Detect which cell encompasses the target text, then output its (X, Y) center coordinate. 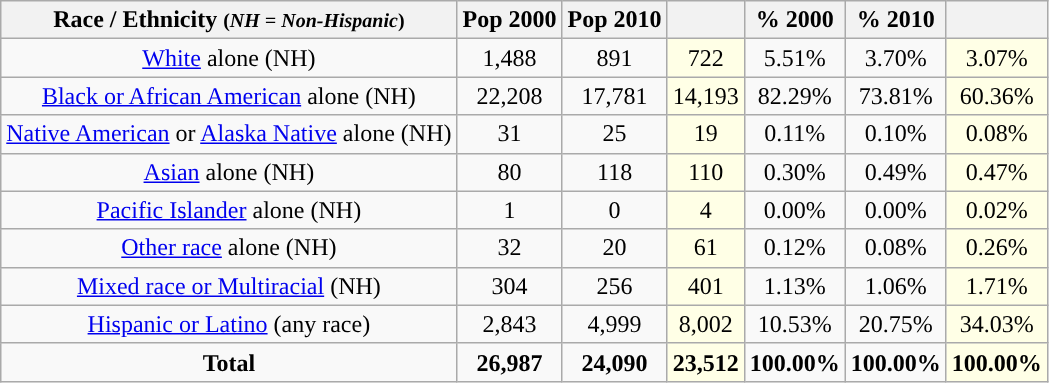
4 (706, 210)
Asian alone (NH) (229, 172)
80 (510, 172)
0.11% (794, 134)
Native American or Alaska Native alone (NH) (229, 134)
0.10% (896, 134)
0.30% (794, 172)
1,488 (510, 58)
110 (706, 172)
1.71% (996, 286)
1 (510, 210)
25 (614, 134)
22,208 (510, 96)
24,090 (614, 362)
20 (614, 248)
Race / Ethnicity (NH = Non-Hispanic) (229, 20)
0.02% (996, 210)
0.12% (794, 248)
23,512 (706, 362)
14,193 (706, 96)
1.06% (896, 286)
82.29% (794, 96)
White alone (NH) (229, 58)
Other race alone (NH) (229, 248)
256 (614, 286)
Hispanic or Latino (any race) (229, 324)
32 (510, 248)
0 (614, 210)
% 2010 (896, 20)
0.26% (996, 248)
10.53% (794, 324)
Pop 2000 (510, 20)
Pacific Islander alone (NH) (229, 210)
34.03% (996, 324)
118 (614, 172)
Total (229, 362)
Black or African American alone (NH) (229, 96)
4,999 (614, 324)
61 (706, 248)
0.47% (996, 172)
3.70% (896, 58)
Pop 2010 (614, 20)
60.36% (996, 96)
17,781 (614, 96)
% 2000 (794, 20)
304 (510, 286)
1.13% (794, 286)
19 (706, 134)
891 (614, 58)
401 (706, 286)
73.81% (896, 96)
31 (510, 134)
20.75% (896, 324)
Mixed race or Multiracial (NH) (229, 286)
2,843 (510, 324)
3.07% (996, 58)
0.49% (896, 172)
26,987 (510, 362)
722 (706, 58)
8,002 (706, 324)
5.51% (794, 58)
